Search for the cell housing the specified text and yield its [x, y] center coordinate. 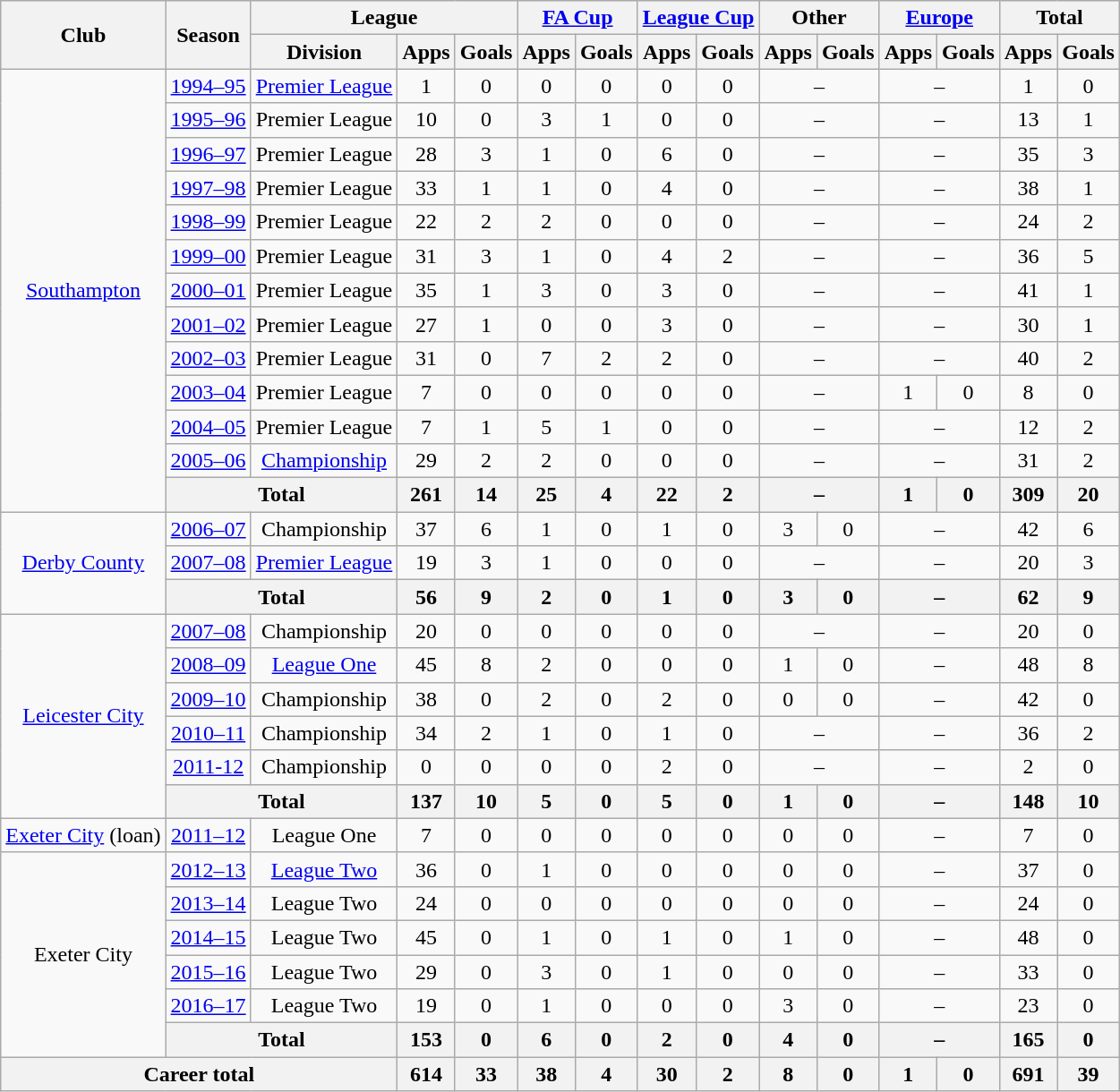
Club [83, 35]
2013–14 [208, 903]
27 [426, 324]
2008–09 [208, 665]
148 [1028, 801]
56 [426, 597]
2010–11 [208, 733]
25 [546, 495]
2014–15 [208, 937]
153 [426, 1040]
League Cup [698, 18]
1995–96 [208, 120]
23 [1028, 1006]
Southampton [83, 290]
614 [426, 1074]
2006–07 [208, 529]
34 [426, 733]
Exeter City (loan) [83, 835]
2011–12 [208, 835]
309 [1028, 495]
2005–06 [208, 461]
2015–16 [208, 971]
Exeter City [83, 954]
1994–95 [208, 86]
40 [1028, 358]
137 [426, 801]
2000–01 [208, 290]
14 [486, 495]
41 [1028, 290]
League [384, 18]
2004–05 [208, 427]
Season [208, 35]
Derby County [83, 563]
39 [1089, 1074]
1997–98 [208, 188]
1999–00 [208, 256]
Europe [939, 18]
2011-12 [208, 767]
1996–97 [208, 154]
1998–99 [208, 222]
2003–04 [208, 392]
2016–17 [208, 1006]
12 [1028, 427]
13 [1028, 120]
Leicester City [83, 716]
165 [1028, 1040]
62 [1028, 597]
2001–02 [208, 324]
Division [324, 52]
Career total [199, 1074]
28 [426, 154]
691 [1028, 1074]
2012–13 [208, 869]
2002–03 [208, 358]
Other [819, 18]
2009–10 [208, 699]
261 [426, 495]
FA Cup [577, 18]
